Pinpoint the cell where the given text exists, returning its (x, y) midpoint coordinate. 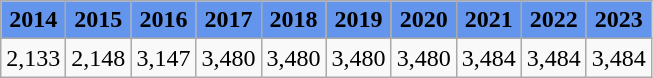
2023 (618, 20)
2019 (358, 20)
2018 (294, 20)
2,133 (34, 58)
2021 (488, 20)
3,147 (164, 58)
2015 (98, 20)
2020 (424, 20)
2016 (164, 20)
2017 (228, 20)
2022 (554, 20)
2,148 (98, 58)
2014 (34, 20)
